Return the (X, Y) coordinate for the center point of the cell that contains the specified text.  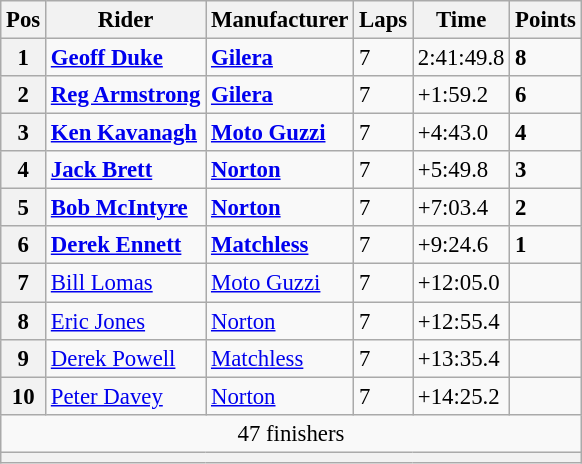
Derek Ennett (126, 245)
+9:24.6 (460, 245)
Eric Jones (126, 321)
Laps (384, 20)
47 finishers (291, 433)
+7:03.4 (460, 208)
+12:55.4 (460, 321)
10 (24, 396)
Derek Powell (126, 358)
+12:05.0 (460, 283)
2:41:49.8 (460, 58)
Bob McIntyre (126, 208)
+14:25.2 (460, 396)
Pos (24, 20)
+5:49.8 (460, 170)
Peter Davey (126, 396)
Bill Lomas (126, 283)
Geoff Duke (126, 58)
Reg Armstrong (126, 95)
+4:43.0 (460, 133)
5 (24, 208)
Rider (126, 20)
+1:59.2 (460, 95)
Ken Kavanagh (126, 133)
Time (460, 20)
Jack Brett (126, 170)
9 (24, 358)
Points (546, 20)
+13:35.4 (460, 358)
Manufacturer (280, 20)
